From the cell containing the given text, extract its center point as [X, Y] coordinate. 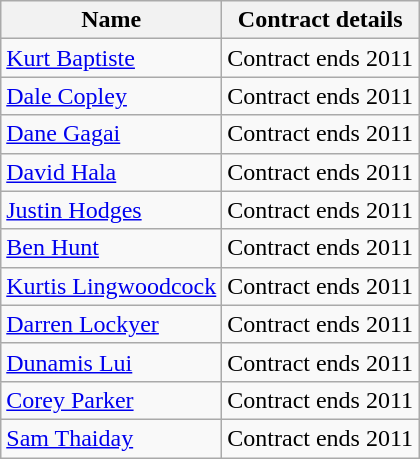
Dane Gagai [112, 134]
Justin Hodges [112, 210]
Contract details [320, 20]
Name [112, 20]
Dale Copley [112, 96]
Kurt Baptiste [112, 58]
Dunamis Lui [112, 362]
Sam Thaiday [112, 438]
David Hala [112, 172]
Corey Parker [112, 400]
Ben Hunt [112, 248]
Darren Lockyer [112, 324]
Kurtis Lingwoodcock [112, 286]
